Pinpoint the cell where the given text exists, returning its [X, Y] midpoint coordinate. 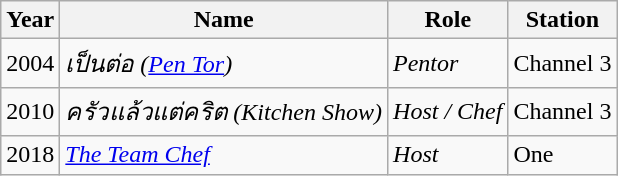
Station [562, 20]
The Team Chef [224, 155]
2004 [30, 64]
One [562, 155]
Pentor [448, 64]
Host [448, 155]
Year [30, 20]
Role [448, 20]
2010 [30, 112]
ครัวแล้วแต่คริต (Kitchen Show) [224, 112]
Name [224, 20]
เป็นต่อ (Pen Tor) [224, 64]
Host / Chef [448, 112]
2018 [30, 155]
